Search for the cell housing the specified text and yield its [x, y] center coordinate. 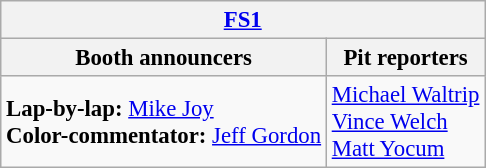
Lap-by-lap: Mike JoyColor-commentator: Jeff Gordon [164, 122]
FS1 [243, 20]
Booth announcers [164, 58]
Pit reporters [405, 58]
Michael WaltripVince WelchMatt Yocum [405, 122]
